Detect which cell encompasses the target text, then output its [x, y] center coordinate. 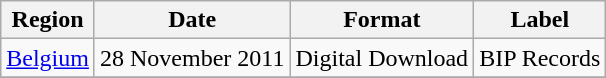
Digital Download [382, 58]
Belgium [48, 58]
28 November 2011 [192, 58]
Format [382, 20]
Date [192, 20]
BIP Records [540, 58]
Region [48, 20]
Label [540, 20]
